Return [x, y] of the center of cell containing provided text 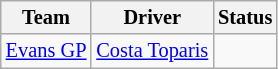
Evans GP [46, 51]
Costa Toparis [152, 51]
Status [245, 17]
Team [46, 17]
Driver [152, 17]
